Scan for the cell matching the given text and deliver its (X, Y) coordinate at center. 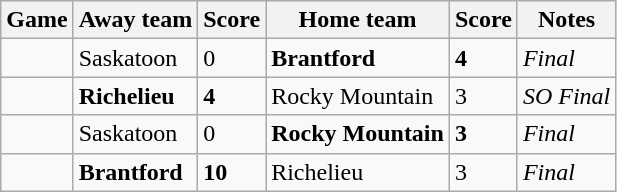
Game (37, 20)
Away team (136, 20)
SO Final (566, 96)
Home team (358, 20)
10 (232, 172)
Notes (566, 20)
